Extract the [X, Y] coordinate from the center of the cell holding the provided text.  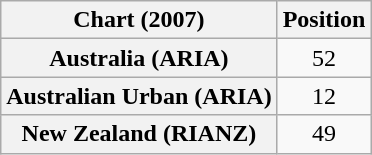
52 [324, 58]
12 [324, 96]
New Zealand (RIANZ) [139, 134]
Position [324, 20]
Chart (2007) [139, 20]
Australian Urban (ARIA) [139, 96]
49 [324, 134]
Australia (ARIA) [139, 58]
